For the text-containing cell, return its midpoint in (X, Y) coordinate format. 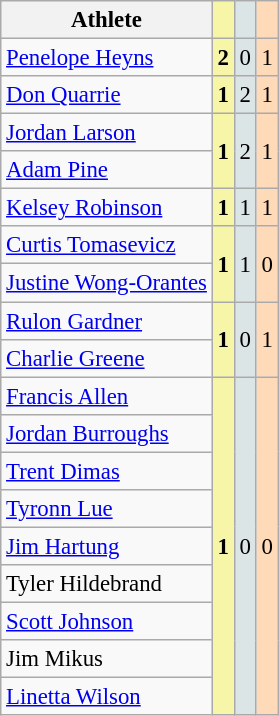
Penelope Heyns (106, 58)
Athlete (106, 20)
Scott Johnson (106, 621)
Adam Pine (106, 170)
Jordan Burroughs (106, 433)
Curtis Tomasevicz (106, 245)
Don Quarrie (106, 95)
Rulon Gardner (106, 321)
Linetta Wilson (106, 697)
Trent Dimas (106, 471)
Jordan Larson (106, 133)
Kelsey Robinson (106, 208)
Charlie Greene (106, 358)
Jim Mikus (106, 659)
Tyronn Lue (106, 509)
Francis Allen (106, 396)
Tyler Hildebrand (106, 584)
Justine Wong-Orantes (106, 283)
Jim Hartung (106, 546)
